Provide the [x, y] coordinate of the cell's center where the given text is located.  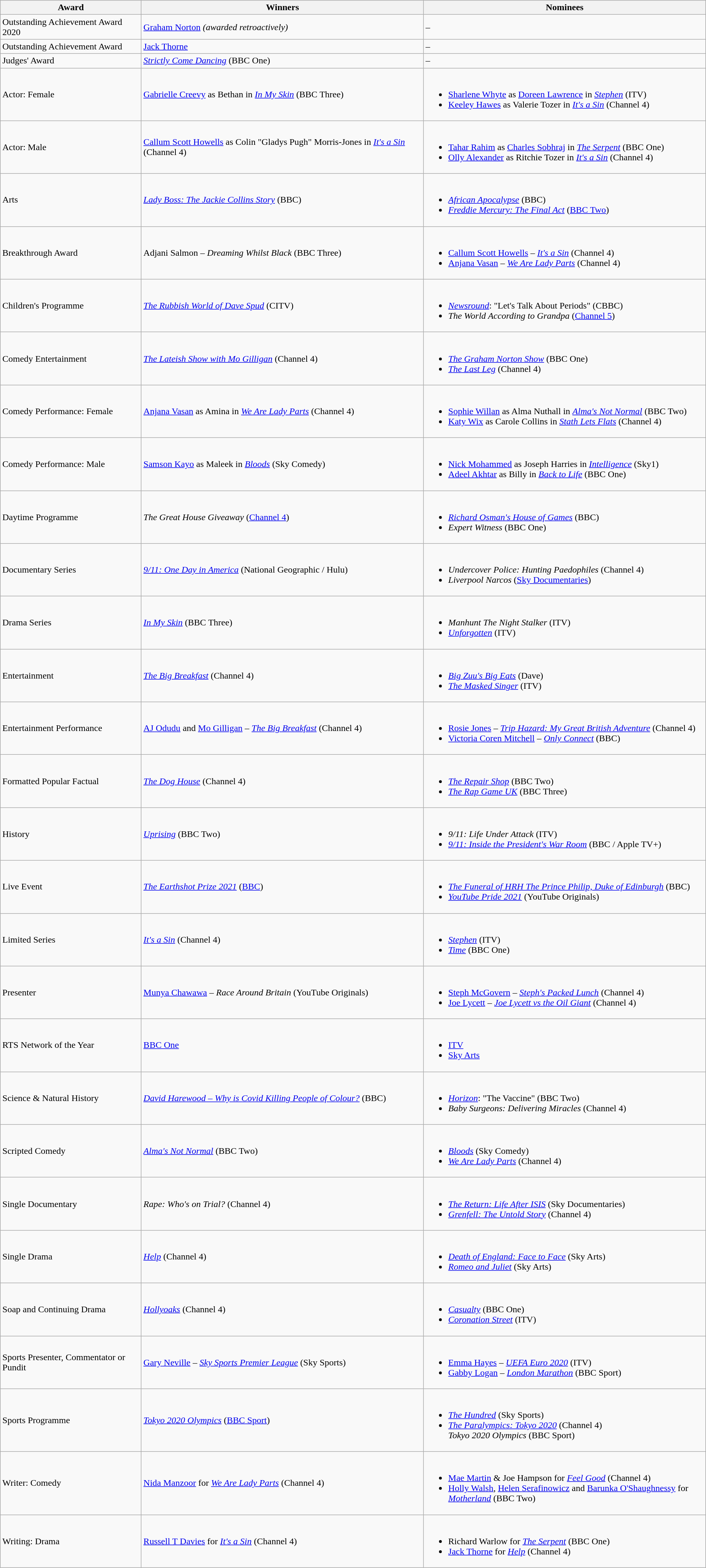
The Earthshot Prize 2021 (BBC) [282, 887]
Presenter [71, 992]
Emma Hayes – UEFA Euro 2020 (ITV)Gabby Logan – London Marathon (BBC Sport) [565, 1362]
Gabrielle Creevy as Bethan in In My Skin (BBC Three) [282, 94]
AJ Odudu and Mo Gilligan – The Big Breakfast (Channel 4) [282, 728]
Outstanding Achievement Award [71, 46]
Tokyo 2020 Olympics (BBC Sport) [282, 1421]
Rosie Jones – Trip Hazard: My Great British Adventure (Channel 4)Victoria Coren Mitchell – Only Connect (BBC) [565, 728]
Lady Boss: The Jackie Collins Story (BBC) [282, 200]
Single Drama [71, 1256]
Outstanding Achievement Award 2020 [71, 27]
Limited Series [71, 940]
BBC One [282, 1045]
Anjana Vasan as Amina in We Are Lady Parts (Channel 4) [282, 411]
Entertainment [71, 676]
Richard Osman's House of Games (BBC)Expert Witness (BBC One) [565, 517]
The Dog House (Channel 4) [282, 781]
Entertainment Performance [71, 728]
Children's Programme [71, 306]
Rape: Who's on Trial? (Channel 4) [282, 1204]
The Return: Life After ISIS (Sky Documentaries)Grenfell: The Untold Story (Channel 4) [565, 1204]
Jack Thorne [282, 46]
It's a Sin (Channel 4) [282, 940]
Formatted Popular Factual [71, 781]
Callum Scott Howells as Colin "Gladys Pugh" Morris-Jones in It's a Sin (Channel 4) [282, 147]
Writing: Drama [71, 1541]
Uprising (BBC Two) [282, 834]
Sophie Willan as Alma Nuthall in Alma's Not Normal (BBC Two)Katy Wix as Carole Collins in Stath Lets Flats (Channel 4) [565, 411]
Comedy Entertainment [71, 358]
Strictly Come Dancing (BBC One) [282, 61]
Horizon: "The Vaccine" (BBC Two)Baby Surgeons: Delivering Miracles (Channel 4) [565, 1098]
Comedy Performance: Female [71, 411]
Nick Mohammed as Joseph Harries in Intelligence (Sky1)Adeel Akhtar as Billy in Back to Life (BBC One) [565, 464]
Sports Programme [71, 1421]
Documentary Series [71, 570]
Breakthrough Award [71, 253]
Drama Series [71, 623]
The Big Breakfast (Channel 4) [282, 676]
Help (Channel 4) [282, 1256]
Actor: Female [71, 94]
Alma's Not Normal (BBC Two) [282, 1151]
The Great House Giveaway (Channel 4) [282, 517]
Writer: Comedy [71, 1483]
The Rubbish World of Dave Spud (CITV) [282, 306]
Bloods (Sky Comedy)We Are Lady Parts (Channel 4) [565, 1151]
Nida Manzoor for We Are Lady Parts (Channel 4) [282, 1483]
The Hundred (Sky Sports)The Paralympics: Tokyo 2020 (Channel 4) Tokyo 2020 Olympics (BBC Sport) [565, 1421]
Live Event [71, 887]
Mae Martin & Joe Hampson for Feel Good (Channel 4)Holly Walsh, Helen Serafinowicz and Barunka O'Shaughnessy for Motherland (BBC Two) [565, 1483]
9/11: One Day in America (National Geographic / Hulu) [282, 570]
Callum Scott Howells – It's a Sin (Channel 4)Anjana Vasan – We Are Lady Parts (Channel 4) [565, 253]
Big Zuu's Big Eats (Dave)The Masked Singer (ITV) [565, 676]
Judges' Award [71, 61]
Hollyoaks (Channel 4) [282, 1309]
Daytime Programme [71, 517]
Single Documentary [71, 1204]
Casualty (BBC One)Coronation Street (ITV) [565, 1309]
Steph McGovern – Steph's Packed Lunch (Channel 4)Joe Lycett – Joe Lycett vs the Oil Giant (Channel 4) [565, 992]
Arts [71, 200]
Manhunt The Night Stalker (ITV)Unforgotten (ITV) [565, 623]
Award [71, 8]
African Apocalypse (BBC)Freddie Mercury: The Final Act (BBC Two) [565, 200]
Gary Neville – Sky Sports Premier League (Sky Sports) [282, 1362]
Sharlene Whyte as Doreen Lawrence in Stephen (ITV)Keeley Hawes as Valerie Tozer in It's a Sin (Channel 4) [565, 94]
Comedy Performance: Male [71, 464]
The Graham Norton Show (BBC One)The Last Leg (Channel 4) [565, 358]
Science & Natural History [71, 1098]
Winners [282, 8]
The Repair Shop (BBC Two)The Rap Game UK (BBC Three) [565, 781]
Munya Chawawa – Race Around Britain (YouTube Originals) [282, 992]
Tahar Rahim as Charles Sobhraj in The Serpent (BBC One)Olly Alexander as Ritchie Tozer in It's a Sin (Channel 4) [565, 147]
Adjani Salmon – Dreaming Whilst Black (BBC Three) [282, 253]
Soap and Continuing Drama [71, 1309]
The Funeral of HRH The Prince Philip, Duke of Edinburgh (BBC)YouTube Pride 2021 (YouTube Originals) [565, 887]
The Lateish Show with Mo Gilligan (Channel 4) [282, 358]
Graham Norton (awarded retroactively) [282, 27]
Nominees [565, 8]
Stephen (ITV)Time (BBC One) [565, 940]
9/11: Life Under Attack (ITV)9/11: Inside the President's War Room (BBC / Apple TV+) [565, 834]
Samson Kayo as Maleek in Bloods (Sky Comedy) [282, 464]
Undercover Police: Hunting Paedophiles (Channel 4)Liverpool Narcos (Sky Documentaries) [565, 570]
History [71, 834]
Russell T Davies for It's a Sin (Channel 4) [282, 1541]
David Harewood – Why is Covid Killing People of Colour? (BBC) [282, 1098]
Sports Presenter, Commentator or Pundit [71, 1362]
In My Skin (BBC Three) [282, 623]
RTS Network of the Year [71, 1045]
Scripted Comedy [71, 1151]
Actor: Male [71, 147]
Death of England: Face to Face (Sky Arts)Romeo and Juliet (Sky Arts) [565, 1256]
ITVSky Arts [565, 1045]
Richard Warlow for The Serpent (BBC One)Jack Thorne for Help (Channel 4) [565, 1541]
Newsround: "Let's Talk About Periods" (CBBC)The World According to Grandpa (Channel 5) [565, 306]
